Identify which cell holds the provided text, then report its [x, y] central coordinate. 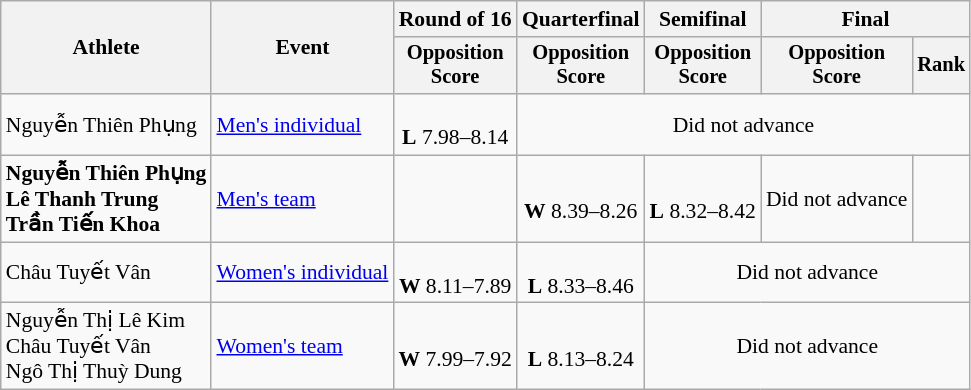
Round of 16 [454, 19]
Quarterfinal [581, 19]
Nguyễn Thiên Phụng [106, 124]
Women's individual [302, 272]
Nguyễn Thị Lê KimChâu Tuyết VânNgô Thị Thuỳ Dung [106, 346]
W 8.11–7.89 [454, 272]
L 8.13–8.24 [581, 346]
Men's individual [302, 124]
Event [302, 48]
L 8.33–8.46 [581, 272]
Semifinal [703, 19]
Final [866, 19]
Athlete [106, 48]
Men's team [302, 200]
L 7.98–8.14 [454, 124]
W 7.99–7.92 [454, 346]
Châu Tuyết Vân [106, 272]
Women's team [302, 346]
Rank [941, 66]
W 8.39–8.26 [581, 200]
Nguyễn Thiên PhụngLê Thanh TrungTrần Tiến Khoa [106, 200]
L 8.32–8.42 [703, 200]
